Extract the (x, y) coordinate from the center of the cell holding the provided text.  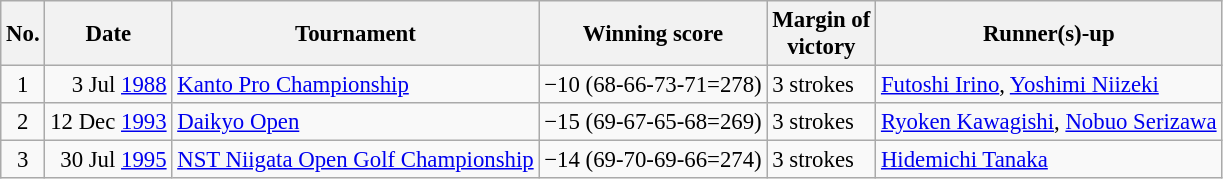
Margin ofvictory (822, 34)
Kanto Pro Championship (356, 85)
−10 (68-66-73-71=278) (653, 85)
3 (23, 160)
Date (108, 34)
NST Niigata Open Golf Championship (356, 160)
−15 (69-67-65-68=269) (653, 122)
30 Jul 1995 (108, 160)
Winning score (653, 34)
3 Jul 1988 (108, 85)
Hidemichi Tanaka (1049, 160)
−14 (69-70-69-66=274) (653, 160)
12 Dec 1993 (108, 122)
2 (23, 122)
Runner(s)-up (1049, 34)
No. (23, 34)
Futoshi Irino, Yoshimi Niizeki (1049, 85)
Tournament (356, 34)
Ryoken Kawagishi, Nobuo Serizawa (1049, 122)
1 (23, 85)
Daikyo Open (356, 122)
